Provide the (X, Y) coordinate of the cell's center where the given text is located.  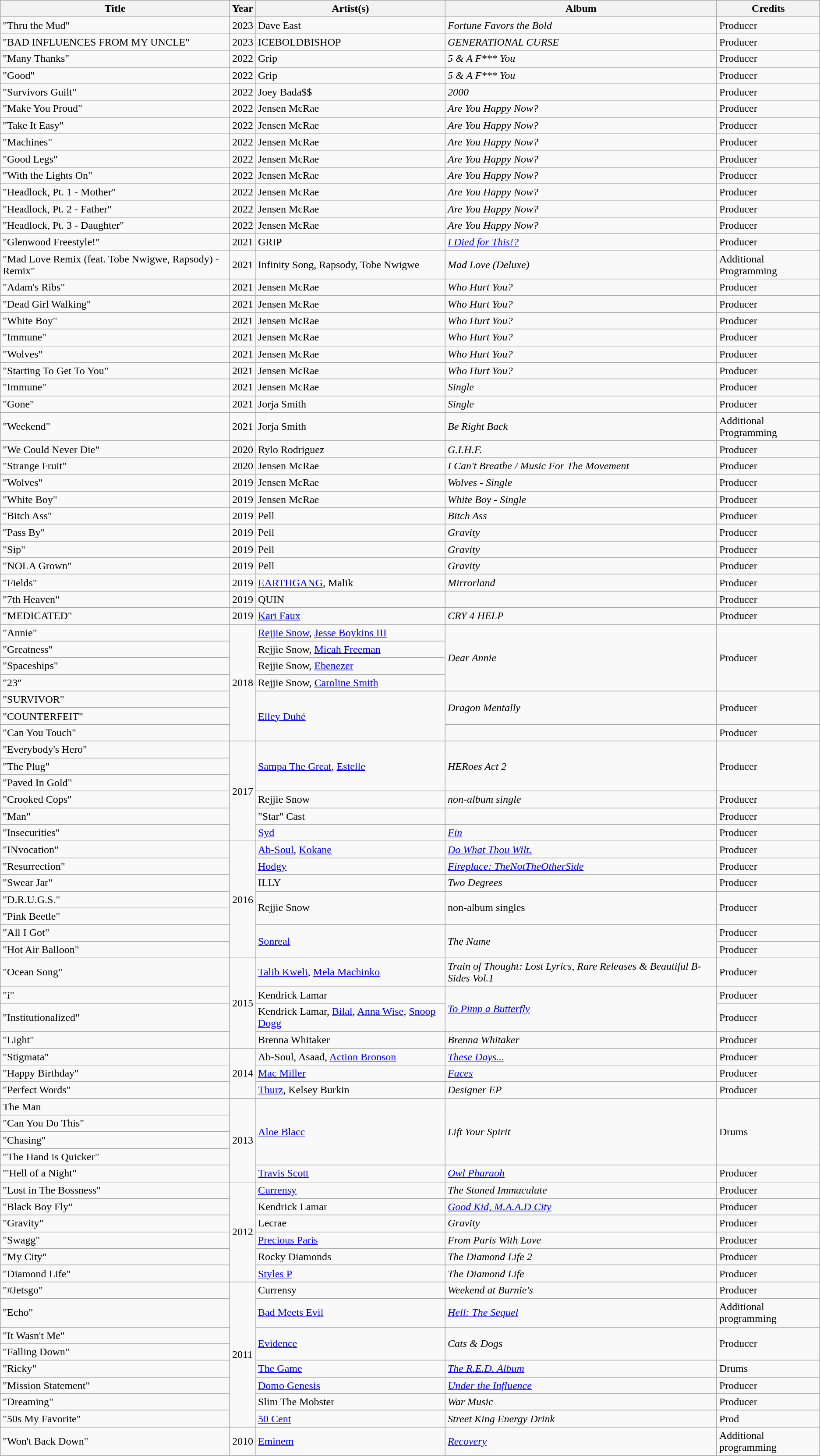
"Crooked Cops" (115, 800)
"Light" (115, 1040)
"Dreaming" (115, 1402)
"Gravity" (115, 1223)
"Take It Easy" (115, 125)
"SURVIVOR" (115, 699)
G.I.H.F. (581, 449)
The Diamond Life 2 (581, 1257)
"Resurrection" (115, 866)
"'Hell of a Night" (115, 1173)
Be Right Back (581, 427)
"Diamond Life" (115, 1273)
Kari Faux (350, 616)
"Fields" (115, 583)
"With the Lights On" (115, 175)
Travis Scott (350, 1173)
Wolves - Single (581, 482)
Under the Influence (581, 1385)
White Boy - Single (581, 499)
Fireplace: TheNotTheOtherSide (581, 866)
"Good Legs" (115, 159)
ILLY (350, 883)
"Black Boy Fly" (115, 1207)
The Man (115, 1107)
ICEBOLDBISHOP (350, 42)
"Everybody's Hero" (115, 749)
Rejjie Snow, Micah Freeman (350, 649)
"50s My Favorite" (115, 1419)
2010 (243, 1442)
Thurz, Kelsey Burkin (350, 1090)
2015 (243, 1003)
Hodgy (350, 866)
The Game (350, 1369)
Recovery (581, 1442)
2014 (243, 1073)
"Pass By" (115, 533)
Ab-Soul, Asaad, Action Bronson (350, 1056)
"COUNTERFEIT" (115, 716)
"Ocean Song" (115, 972)
Train of Thought: Lost Lyrics, Rare Releases & Beautiful B-Sides Vol.1 (581, 972)
Do What Thou Wilt. (581, 850)
"23" (115, 683)
CRY 4 HELP (581, 616)
The Stoned Immaculate (581, 1190)
"Headlock, Pt. 1 - Mother" (115, 192)
"Lost in The Bossness" (115, 1190)
I Died for This!? (581, 242)
Weekend at Burnie's (581, 1290)
"Star" Cast (350, 816)
Two Degrees (581, 883)
"My City" (115, 1257)
"Many Thanks" (115, 59)
Owl Pharaoh (581, 1173)
"Weekend" (115, 427)
These Days... (581, 1056)
Styles P (350, 1273)
"Make You Proud" (115, 109)
Lecrae (350, 1223)
Domo Genesis (350, 1385)
Bitch Ass (581, 516)
Good Kid, M.A.A.D City (581, 1207)
"Headlock, Pt. 3 - Daughter" (115, 226)
"Happy Birthday" (115, 1073)
"Spaceships" (115, 666)
"All I Got" (115, 933)
Slim The Mobster (350, 1402)
2013 (243, 1140)
Aloe Blacc (350, 1132)
Syd (350, 833)
"NOLA Grown" (115, 566)
"Greatness" (115, 649)
50 Cent (350, 1419)
"Institutionalized" (115, 1017)
"Dead Girl Walking" (115, 304)
"Falling Down" (115, 1352)
"The Hand is Quicker" (115, 1157)
Hell: The Sequel (581, 1313)
"Can You Do This" (115, 1123)
"Gone" (115, 404)
2000 (581, 92)
"Thru the Mud" (115, 25)
The Name (581, 941)
Album (581, 9)
"Perfect Words" (115, 1090)
"Chasing" (115, 1140)
2012 (243, 1232)
Rejjie Snow, Ebenezer (350, 666)
"Glenwood Freestyle!" (115, 242)
Bad Meets Evil (350, 1313)
non-album singles (581, 908)
HERoes Act 2 (581, 766)
Ab-Soul, Kokane (350, 850)
Designer EP (581, 1090)
Infinity Song, Rapsody, Tobe Nwigwe (350, 265)
"We Could Never Die" (115, 449)
"Stigmata" (115, 1056)
"Swear Jar" (115, 883)
Rejjie Snow, Caroline Smith (350, 683)
Street King Energy Drink (581, 1419)
"Echo" (115, 1313)
"i" (115, 995)
Sampa The Great, Estelle (350, 766)
2017 (243, 791)
Elley Duhé (350, 716)
"Man" (115, 816)
"MEDICATED" (115, 616)
Eminem (350, 1442)
Mad Love (Deluxe) (581, 265)
"Insecurities" (115, 833)
Talib Kweli, Mela Machinko (350, 972)
Sonreal (350, 941)
"Mission Statement" (115, 1385)
"Bitch Ass" (115, 516)
Fin (581, 833)
To Pimp a Butterfly (581, 1009)
"Strange Fruit" (115, 466)
QUIN (350, 599)
"Swagg" (115, 1240)
"7th Heaven" (115, 599)
2011 (243, 1354)
"BAD INFLUENCES FROM MY UNCLE" (115, 42)
Credits (768, 9)
"Won't Back Down" (115, 1442)
"Paved In Gold" (115, 783)
non-album single (581, 800)
I Can't Breathe / Music For The Movement (581, 466)
Dear Annie (581, 658)
Faces (581, 1073)
"Survivors Guilt" (115, 92)
2016 (243, 900)
"Starting To Get To You" (115, 371)
"Mad Love Remix (feat. Tobe Nwigwe, Rapsody) - Remix" (115, 265)
The Diamond Life (581, 1273)
Artist(s) (350, 9)
Prod (768, 1419)
Cats & Dogs (581, 1343)
The R.E.D. Album (581, 1369)
Fortune Favors the Bold (581, 25)
Rejjie Snow, Jesse Boykins III (350, 633)
"Hot Air Balloon" (115, 949)
From Paris With Love (581, 1240)
"Annie" (115, 633)
Mac Miller (350, 1073)
Precious Paris (350, 1240)
Evidence (350, 1343)
Joey Bada$$ (350, 92)
"Can You Touch" (115, 733)
Lift Your Spirit (581, 1132)
2018 (243, 683)
GRIP (350, 242)
Rylo Rodriguez (350, 449)
Mirrorland (581, 583)
GENERATIONAL CURSE (581, 42)
War Music (581, 1402)
EARTHGANG, Malik (350, 583)
"Sip" (115, 549)
"It Wasn't Me" (115, 1335)
Kendrick Lamar, Bilal, Anna Wise, Snoop Dogg (350, 1017)
"The Plug" (115, 766)
Title (115, 9)
"Adam's Ribs" (115, 287)
"#Jetsgo" (115, 1290)
"Headlock, Pt. 2 - Father" (115, 209)
Dave East (350, 25)
Year (243, 9)
"INvocation" (115, 850)
"Good" (115, 75)
"Pink Beetle" (115, 916)
Dragon Mentally (581, 708)
"Ricky" (115, 1369)
"Machines" (115, 142)
"D.R.U.G.S." (115, 900)
Rocky Diamonds (350, 1257)
